Scan for the cell matching the given text and deliver its (X, Y) coordinate at center. 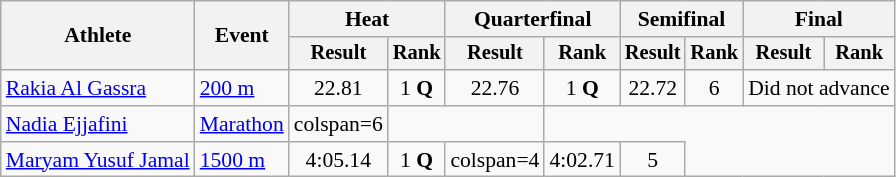
Event (242, 36)
Nadia Ejjafini (98, 124)
200 m (242, 88)
22.72 (653, 88)
22.76 (494, 88)
Heat (368, 19)
Semifinal (682, 19)
6 (714, 88)
Did not advance (819, 88)
Rakia Al Gassra (98, 88)
Quarterfinal (532, 19)
Final (819, 19)
Athlete (98, 36)
Marathon (242, 124)
colspan=6 (338, 124)
22.81 (338, 88)
